Output the [x, y] coordinate of the center of the cell containing the given text.  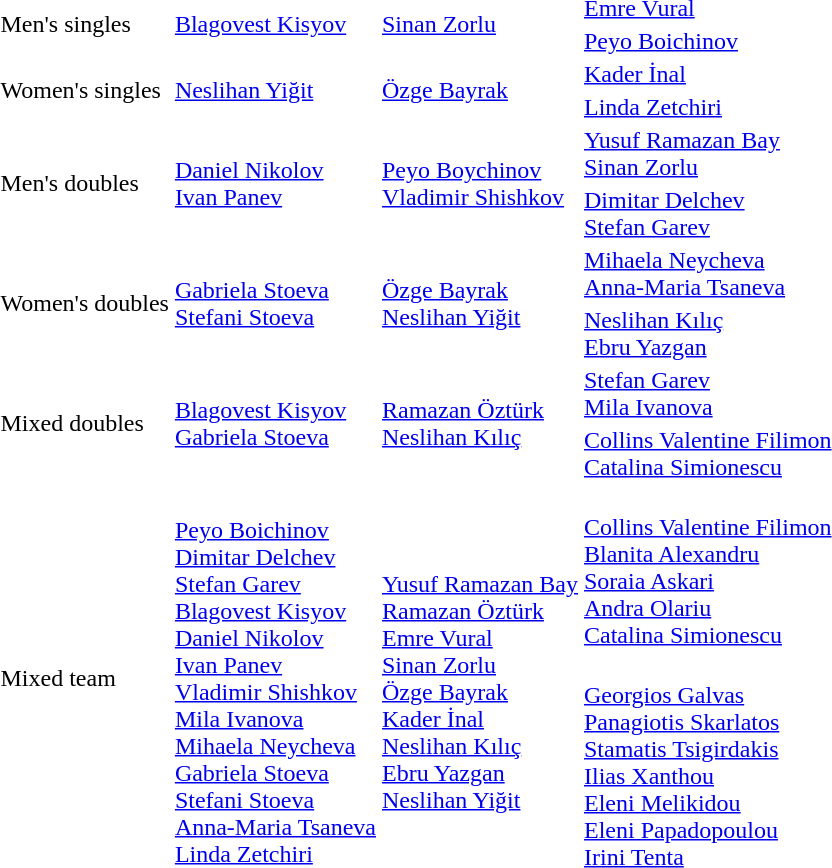
Blagovest Kisyov Gabriela Stoeva [275, 424]
Daniel Nikolov Ivan Panev [275, 184]
Neslihan Yiğit [275, 90]
Gabriela Stoeva Stefani Stoeva [275, 304]
Ramazan Öztürk Neslihan Kılıç [480, 424]
Özge Bayrak Neslihan Yiğit [480, 304]
Peyo Boychinov Vladimir Shishkov [480, 184]
Özge Bayrak [480, 90]
